Provide the [X, Y] coordinate of the cell's center where the given text is located.  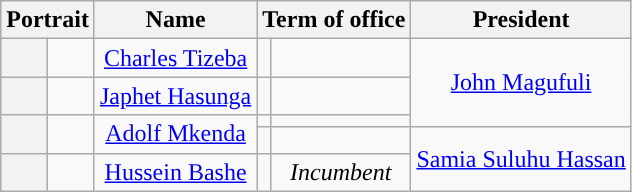
Charles Tizeba [175, 58]
Term of office [334, 20]
Incumbent [341, 172]
Hussein Bashe [175, 172]
Samia Suluhu Hassan [521, 158]
Japhet Hasunga [175, 96]
Adolf Mkenda [175, 134]
John Magufuli [521, 82]
Portrait [48, 20]
President [521, 20]
Name [175, 20]
